Scan for the cell matching the given text and deliver its (X, Y) coordinate at center. 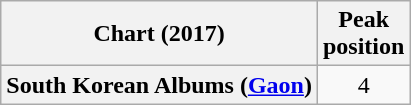
South Korean Albums (Gaon) (160, 85)
Peakposition (363, 34)
Chart (2017) (160, 34)
4 (363, 85)
